Pinpoint the cell where the given text exists, returning its (x, y) midpoint coordinate. 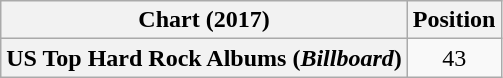
43 (454, 58)
Position (454, 20)
Chart (2017) (204, 20)
US Top Hard Rock Albums (Billboard) (204, 58)
